Find where the given text appears and provide that cell's center as [X, Y] coordinate. 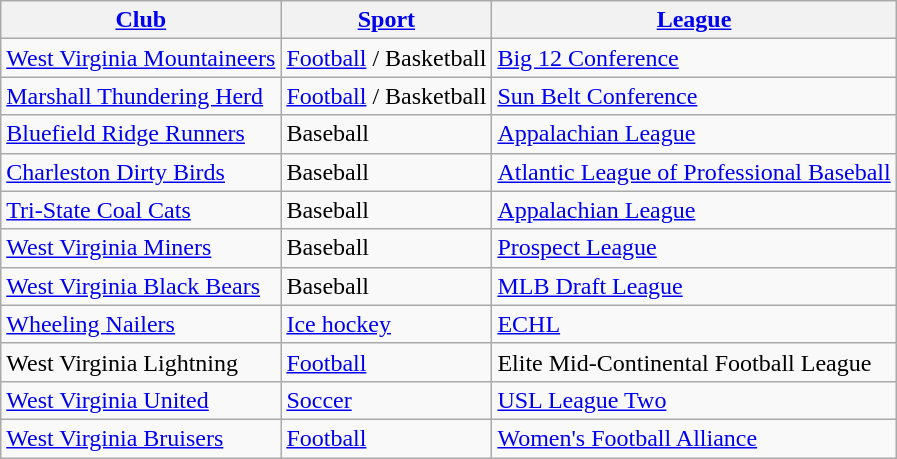
Soccer [386, 400]
ECHL [694, 324]
West Virginia Miners [141, 248]
West Virginia Black Bears [141, 286]
League [694, 20]
Charleston Dirty Birds [141, 172]
Club [141, 20]
Wheeling Nailers [141, 324]
USL League Two [694, 400]
West Virginia Mountaineers [141, 58]
West Virginia Lightning [141, 362]
Prospect League [694, 248]
West Virginia Bruisers [141, 438]
Women's Football Alliance [694, 438]
MLB Draft League [694, 286]
Ice hockey [386, 324]
Sun Belt Conference [694, 96]
West Virginia United [141, 400]
Bluefield Ridge Runners [141, 134]
Tri-State Coal Cats [141, 210]
Sport [386, 20]
Elite Mid-Continental Football League [694, 362]
Atlantic League of Professional Baseball [694, 172]
Big 12 Conference [694, 58]
Marshall Thundering Herd [141, 96]
